Identify which cell holds the provided text, then report its (X, Y) central coordinate. 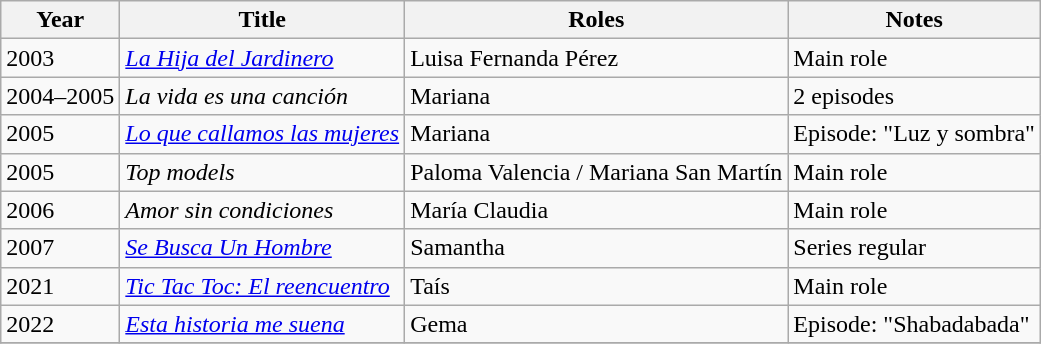
Amor sin condiciones (262, 210)
2022 (60, 324)
Samantha (596, 248)
Year (60, 20)
Luisa Fernanda Pérez (596, 58)
Se Busca Un Hombre (262, 248)
Episode: "Luz y sombra" (914, 134)
Taís (596, 286)
La vida es una canción (262, 96)
Tic Tac Toc: El reencuentro (262, 286)
Paloma Valencia / Mariana San Martín (596, 172)
2 episodes (914, 96)
Roles (596, 20)
María Claudia (596, 210)
Title (262, 20)
Episode: "Shabadabada" (914, 324)
Esta historia me suena (262, 324)
2004–2005 (60, 96)
La Hija del Jardinero (262, 58)
Notes (914, 20)
2021 (60, 286)
2006 (60, 210)
Top models (262, 172)
2007 (60, 248)
Series regular (914, 248)
2003 (60, 58)
Lo que callamos las mujeres (262, 134)
Gema (596, 324)
